Identify which cell holds the provided text, then report its (X, Y) central coordinate. 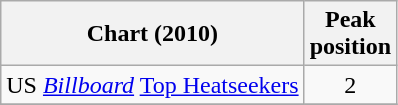
2 (350, 85)
Peakposition (350, 34)
US Billboard Top Heatseekers (152, 85)
Chart (2010) (152, 34)
